Extract the (x, y) coordinate from the center of the cell holding the provided text.  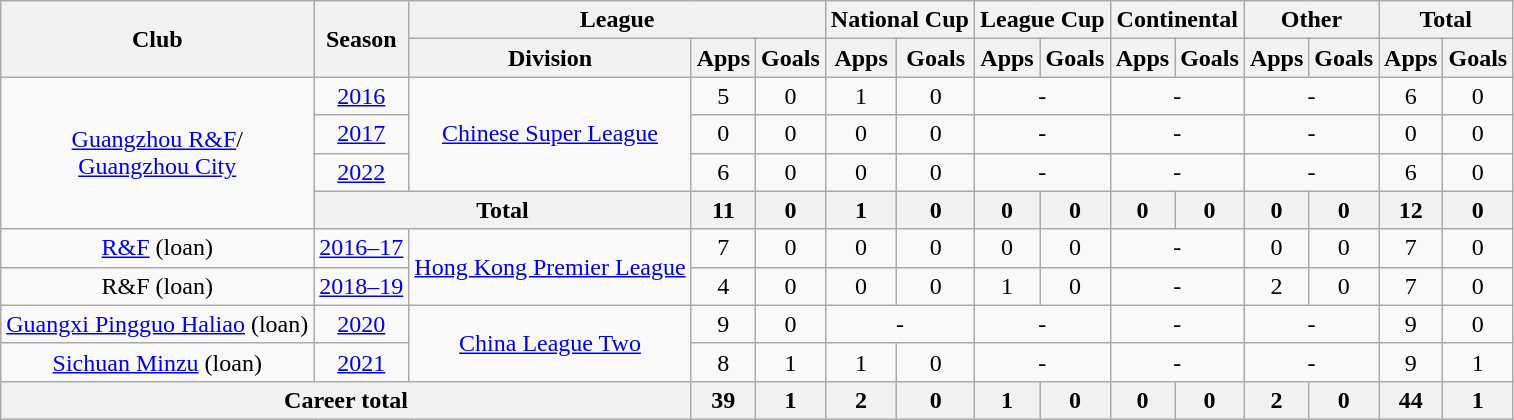
39 (723, 400)
Club (158, 39)
Career total (346, 400)
2016–17 (362, 248)
8 (723, 362)
Continental (1177, 20)
Other (1311, 20)
Hong Kong Premier League (550, 267)
11 (723, 210)
2021 (362, 362)
Chinese Super League (550, 134)
4 (723, 286)
League (618, 20)
Division (550, 58)
2016 (362, 96)
Sichuan Minzu (loan) (158, 362)
2018–19 (362, 286)
Season (362, 39)
Guangzhou R&F/ Guangzhou City (158, 153)
5 (723, 96)
China League Two (550, 343)
National Cup (900, 20)
Guangxi Pingguo Haliao (loan) (158, 324)
12 (1411, 210)
2017 (362, 134)
League Cup (1042, 20)
2020 (362, 324)
2022 (362, 172)
44 (1411, 400)
